Extract the (X, Y) coordinate from the center of the cell holding the provided text.  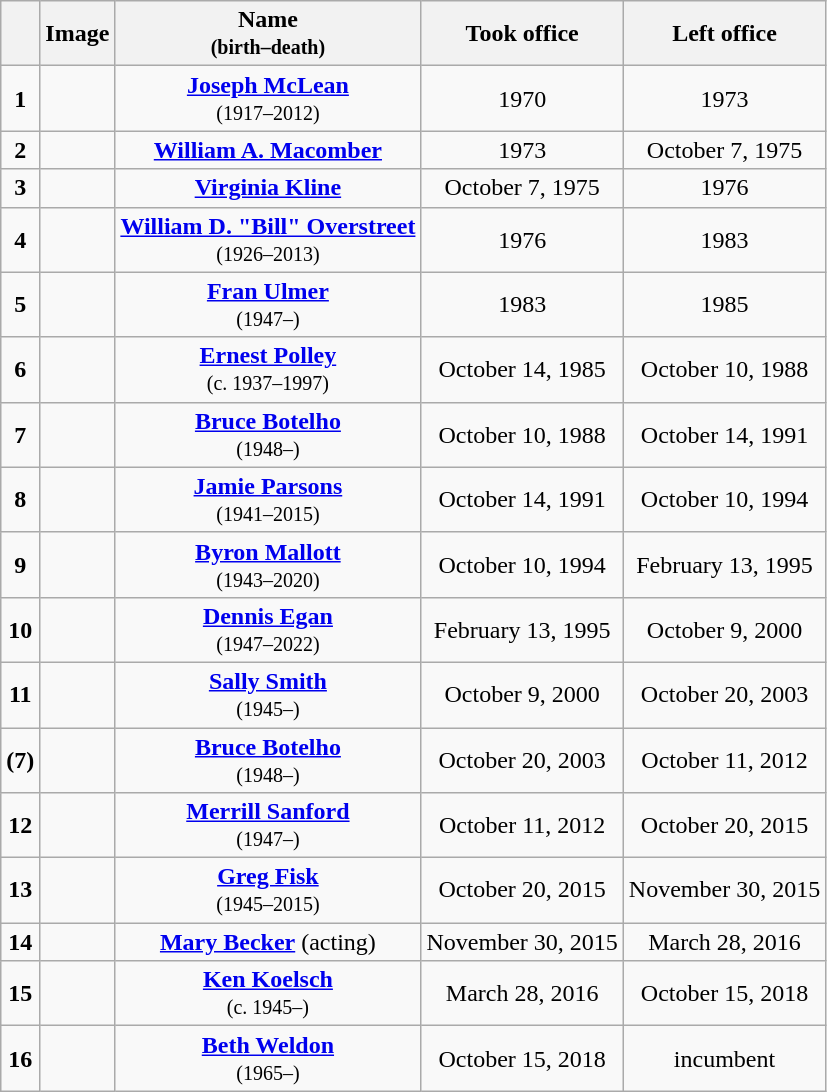
Sally Smith(1945–) (268, 694)
1 (20, 98)
16 (20, 1058)
October 14, 1985 (522, 370)
Left office (724, 34)
Merrill Sanford(1947–) (268, 826)
11 (20, 694)
14 (20, 942)
Ernest Polley(c. 1937–1997) (268, 370)
1970 (522, 98)
Took office (522, 34)
Greg Fisk(1945–2015) (268, 890)
8 (20, 500)
Ken Koelsch(c. 1945–) (268, 994)
15 (20, 994)
9 (20, 564)
incumbent (724, 1058)
William A. Macomber (268, 150)
Mary Becker (acting) (268, 942)
6 (20, 370)
Dennis Egan(1947–2022) (268, 630)
4 (20, 240)
Byron Mallott(1943–2020) (268, 564)
5 (20, 304)
Name(birth–death) (268, 34)
Joseph McLean(1917–2012) (268, 98)
William D. "Bill" Overstreet(1926–2013) (268, 240)
10 (20, 630)
(7) (20, 760)
Virginia Kline (268, 188)
12 (20, 826)
1985 (724, 304)
Image (78, 34)
Beth Weldon(1965–) (268, 1058)
3 (20, 188)
2 (20, 150)
7 (20, 434)
Fran Ulmer(1947–) (268, 304)
13 (20, 890)
Jamie Parsons(1941–2015) (268, 500)
